Output the (x, y) coordinate of the center of the cell containing the given text.  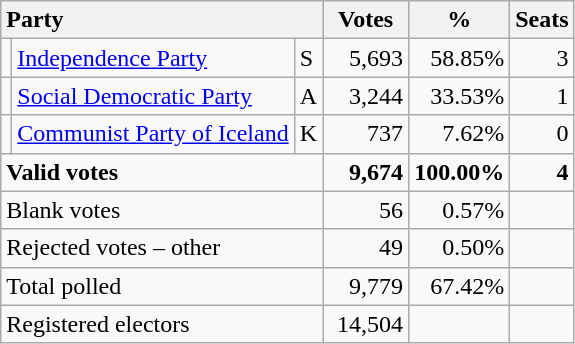
3,244 (366, 96)
0.50% (460, 248)
5,693 (366, 58)
56 (366, 210)
Communist Party of Iceland (153, 134)
Votes (366, 20)
Registered electors (162, 324)
S (308, 58)
Total polled (162, 286)
Blank votes (162, 210)
1 (542, 96)
Seats (542, 20)
% (460, 20)
Rejected votes – other (162, 248)
0 (542, 134)
7.62% (460, 134)
14,504 (366, 324)
9,674 (366, 172)
9,779 (366, 286)
33.53% (460, 96)
K (308, 134)
100.00% (460, 172)
0.57% (460, 210)
3 (542, 58)
Social Democratic Party (153, 96)
Valid votes (162, 172)
A (308, 96)
Independence Party (153, 58)
58.85% (460, 58)
49 (366, 248)
737 (366, 134)
67.42% (460, 286)
Party (162, 20)
4 (542, 172)
